Identify which cell holds the provided text, then report its [x, y] central coordinate. 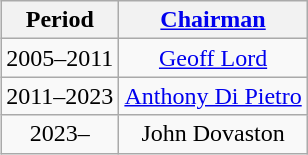
2005–2011 [60, 58]
John Dovaston [213, 134]
2023– [60, 134]
2011–2023 [60, 96]
Chairman [213, 20]
Anthony Di Pietro [213, 96]
Period [60, 20]
Geoff Lord [213, 58]
